Output the (x, y) coordinate of the center of the cell containing the given text.  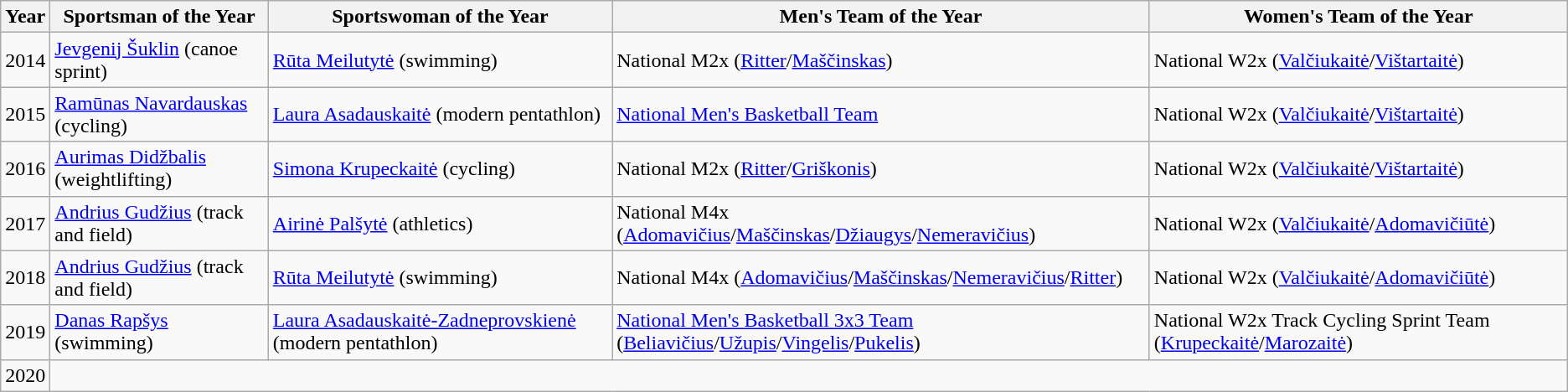
Men's Team of the Year (881, 17)
2018 (25, 278)
2020 (25, 375)
2014 (25, 60)
National M2x (Ritter/Maščinskas) (881, 60)
Airinė Palšytė (athletics) (440, 223)
National W2x Track Cycling Sprint Team (Krupeckaitė/Marozaitė) (1359, 332)
2016 (25, 169)
National M2x (Ritter/Griškonis) (881, 169)
Aurimas Didžbalis (weightlifting) (159, 169)
Sportswoman of the Year (440, 17)
2017 (25, 223)
Ramūnas Navardauskas (cycling) (159, 114)
Simona Krupeckaitė (cycling) (440, 169)
Danas Rapšys (swimming) (159, 332)
Year (25, 17)
Laura Asadauskaitė (modern pentathlon) (440, 114)
National M4x (Adomavičius/Maščinskas/Nemeravičius/Ritter) (881, 278)
Jevgenij Šuklin (canoe sprint) (159, 60)
Laura Asadauskaitė-Zadneprovskienė (modern pentathlon) (440, 332)
2019 (25, 332)
National Men's Basketball 3x3 Team (Beliavičius/Užupis/Vingelis/Pukelis) (881, 332)
National Men's Basketball Team (881, 114)
National M4x (Adomavičius/Maščinskas/Džiaugys/Nemeravičius) (881, 223)
Sportsman of the Year (159, 17)
2015 (25, 114)
Women's Team of the Year (1359, 17)
